Pinpoint the cell where the given text exists, returning its (x, y) midpoint coordinate. 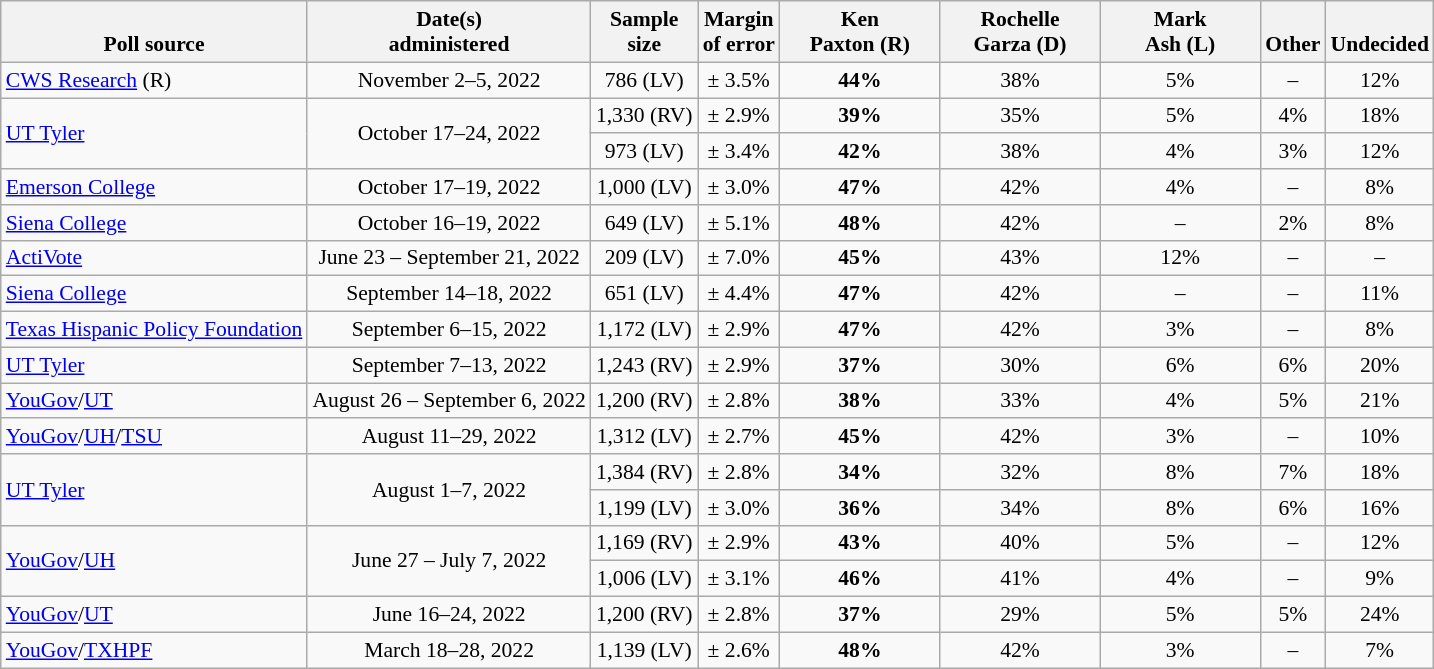
October 16–19, 2022 (449, 223)
1,384 (RV) (644, 472)
± 2.7% (739, 437)
Samplesize (644, 32)
Undecided (1379, 32)
September 14–18, 2022 (449, 294)
Marginof error (739, 32)
CWS Research (R) (154, 80)
March 18–28, 2022 (449, 650)
41% (1020, 579)
1,169 (RV) (644, 543)
33% (1020, 401)
September 7–13, 2022 (449, 365)
35% (1020, 116)
44% (860, 80)
June 16–24, 2022 (449, 615)
June 23 – September 21, 2022 (449, 258)
32% (1020, 472)
1,006 (LV) (644, 579)
± 2.6% (739, 650)
9% (1379, 579)
36% (860, 508)
649 (LV) (644, 223)
10% (1379, 437)
40% (1020, 543)
October 17–19, 2022 (449, 187)
46% (860, 579)
1,172 (LV) (644, 330)
1,243 (RV) (644, 365)
20% (1379, 365)
209 (LV) (644, 258)
October 17–24, 2022 (449, 134)
11% (1379, 294)
1,330 (RV) (644, 116)
June 27 – July 7, 2022 (449, 560)
Date(s)administered (449, 32)
Texas Hispanic Policy Foundation (154, 330)
August 26 – September 6, 2022 (449, 401)
2% (1292, 223)
Poll source (154, 32)
± 3.4% (739, 152)
1,139 (LV) (644, 650)
± 3.1% (739, 579)
RochelleGarza (D) (1020, 32)
ActiVote (154, 258)
YouGov/UH (154, 560)
651 (LV) (644, 294)
1,199 (LV) (644, 508)
24% (1379, 615)
YouGov/UH/TSU (154, 437)
Other (1292, 32)
1,312 (LV) (644, 437)
± 7.0% (739, 258)
November 2–5, 2022 (449, 80)
± 3.5% (739, 80)
973 (LV) (644, 152)
1,000 (LV) (644, 187)
August 1–7, 2022 (449, 490)
KenPaxton (R) (860, 32)
21% (1379, 401)
September 6–15, 2022 (449, 330)
39% (860, 116)
August 11–29, 2022 (449, 437)
YouGov/TXHPF (154, 650)
Emerson College (154, 187)
16% (1379, 508)
30% (1020, 365)
29% (1020, 615)
± 4.4% (739, 294)
± 5.1% (739, 223)
786 (LV) (644, 80)
MarkAsh (L) (1180, 32)
